Capture the cell that displays the provided text and extract its [x, y] central coordinate. 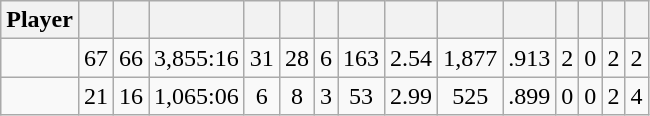
163 [362, 58]
16 [132, 96]
525 [470, 96]
2.99 [412, 96]
53 [362, 96]
Player [40, 20]
4 [636, 96]
8 [296, 96]
3 [326, 96]
.899 [530, 96]
66 [132, 58]
67 [96, 58]
21 [96, 96]
2.54 [412, 58]
28 [296, 58]
1,877 [470, 58]
.913 [530, 58]
31 [262, 58]
3,855:16 [197, 58]
1,065:06 [197, 96]
